Pinpoint the cell where the given text exists, returning its (x, y) midpoint coordinate. 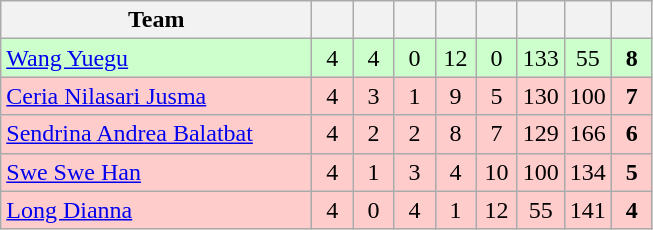
Wang Yuegu (156, 58)
Ceria Nilasari Jusma (156, 96)
6 (632, 134)
Sendrina Andrea Balatbat (156, 134)
133 (540, 58)
Swe Swe Han (156, 172)
134 (588, 172)
Long Dianna (156, 210)
141 (588, 210)
9 (456, 96)
130 (540, 96)
10 (496, 172)
129 (540, 134)
Team (156, 20)
166 (588, 134)
